Detect which cell encompasses the target text, then output its [x, y] center coordinate. 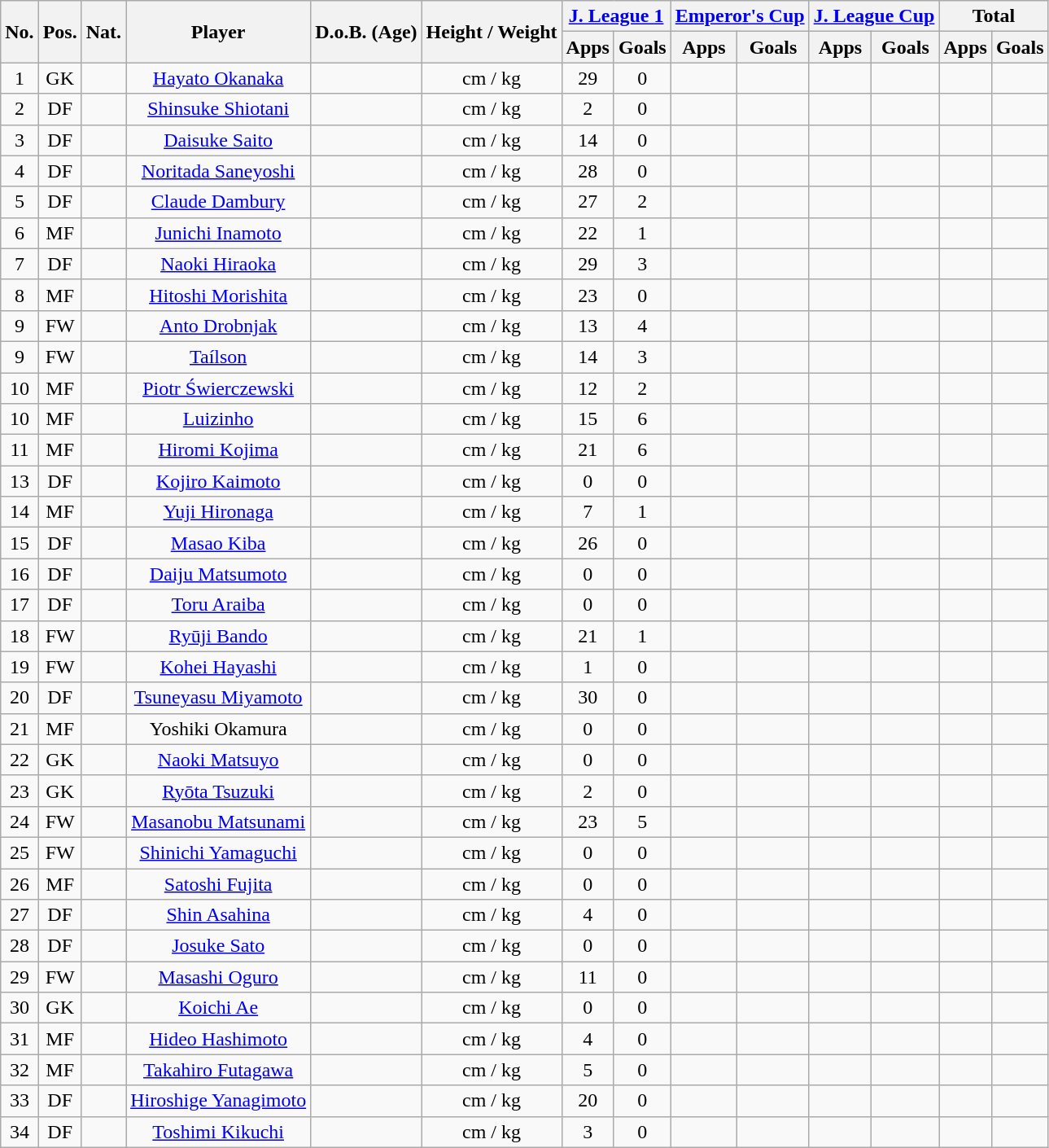
Daiju Matsumoto [218, 574]
25 [20, 852]
Player [218, 32]
Masao Kiba [218, 543]
Koichi Ae [218, 1008]
32 [20, 1070]
Claude Dambury [218, 202]
Junichi Inamoto [218, 233]
Masanobu Matsunami [218, 822]
Ryūji Bando [218, 636]
Naoki Hiraoka [218, 264]
Shinichi Yamaguchi [218, 852]
33 [20, 1101]
Noritada Saneyoshi [218, 171]
17 [20, 605]
Hiromi Kojima [218, 450]
Emperor's Cup [740, 16]
Luizinho [218, 419]
Daisuke Saito [218, 140]
Anto Drobnjak [218, 326]
Pos. [60, 32]
Total [994, 16]
34 [20, 1132]
18 [20, 636]
Height / Weight [492, 32]
Shin Asahina [218, 915]
Hayato Okanaka [218, 78]
31 [20, 1039]
J. League 1 [616, 16]
Yuji Hironaga [218, 512]
Josuke Sato [218, 946]
J. League Cup [874, 16]
Hiroshige Yanagimoto [218, 1101]
D.o.B. (Age) [366, 32]
Piotr Świerczewski [218, 388]
Nat. [103, 32]
Hitoshi Morishita [218, 295]
19 [20, 667]
24 [20, 822]
No. [20, 32]
Taílson [218, 357]
Yoshiki Okamura [218, 729]
Satoshi Fujita [218, 883]
Takahiro Futagawa [218, 1070]
Toru Araiba [218, 605]
8 [20, 295]
Naoki Matsuyo [218, 760]
Kohei Hayashi [218, 667]
Toshimi Kikuchi [218, 1132]
12 [588, 388]
Hideo Hashimoto [218, 1039]
Masashi Oguro [218, 977]
Kojiro Kaimoto [218, 481]
Ryōta Tsuzuki [218, 791]
16 [20, 574]
Tsuneyasu Miyamoto [218, 698]
Shinsuke Shiotani [218, 109]
